Output the (X, Y) coordinate of the center of the cell containing the given text.  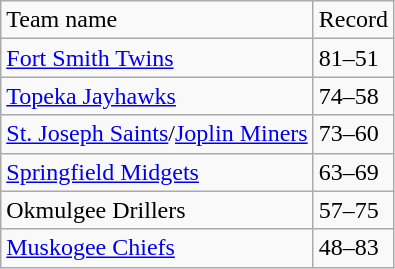
48–83 (353, 248)
Okmulgee Drillers (157, 210)
81–51 (353, 58)
Team name (157, 20)
Springfield Midgets (157, 172)
St. Joseph Saints/Joplin Miners (157, 134)
57–75 (353, 210)
Fort Smith Twins (157, 58)
63–69 (353, 172)
73–60 (353, 134)
Muskogee Chiefs (157, 248)
74–58 (353, 96)
Topeka Jayhawks (157, 96)
Record (353, 20)
